Find where the given text appears and provide that cell's center as [x, y] coordinate. 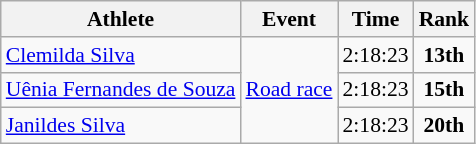
Event [288, 19]
Uênia Fernandes de Souza [121, 90]
Road race [288, 90]
Rank [444, 19]
Athlete [121, 19]
Janildes Silva [121, 126]
13th [444, 55]
Time [376, 19]
15th [444, 90]
20th [444, 126]
Clemilda Silva [121, 55]
